Extract the [X, Y] coordinate from the center of the cell holding the provided text.  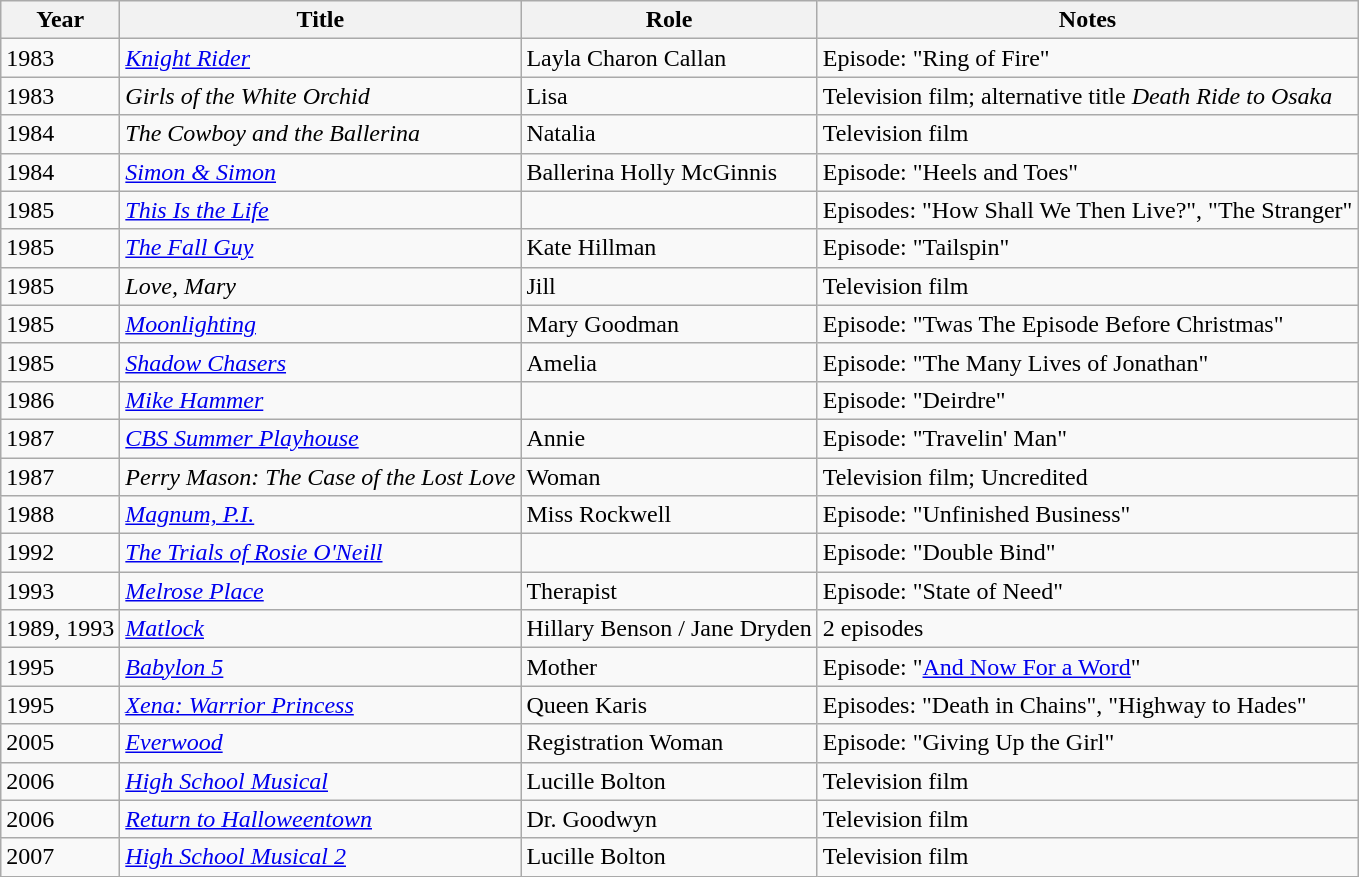
2005 [60, 743]
Episode: "Unfinished Business" [1088, 515]
Shadow Chasers [320, 362]
2 episodes [1088, 629]
Episodes: "How Shall We Then Live?", "The Stranger" [1088, 210]
1989, 1993 [60, 629]
Knight Rider [320, 58]
Episode: "And Now For a Word" [1088, 667]
Xena: Warrior Princess [320, 705]
High School Musical [320, 781]
Natalia [669, 134]
Girls of the White Orchid [320, 96]
Title [320, 20]
Layla Charon Callan [669, 58]
Everwood [320, 743]
Annie [669, 438]
Television film; alternative title Death Ride to Osaka [1088, 96]
1988 [60, 515]
Amelia [669, 362]
Mike Hammer [320, 400]
The Cowboy and the Ballerina [320, 134]
The Fall Guy [320, 248]
Simon & Simon [320, 172]
Episode: "Travelin' Man" [1088, 438]
Episode: "Giving Up the Girl" [1088, 743]
Notes [1088, 20]
Episode: "Tailspin" [1088, 248]
1993 [60, 591]
High School Musical 2 [320, 857]
Registration Woman [669, 743]
Episode: "Deirdre" [1088, 400]
Moonlighting [320, 324]
Role [669, 20]
Episode: "Heels and Toes" [1088, 172]
Matlock [320, 629]
Babylon 5 [320, 667]
Ballerina Holly McGinnis [669, 172]
Queen Karis [669, 705]
Episode: "The Many Lives of Jonathan" [1088, 362]
Therapist [669, 591]
2007 [60, 857]
This Is the Life [320, 210]
Hillary Benson / Jane Dryden [669, 629]
Jill [669, 286]
The Trials of Rosie O'Neill [320, 553]
Mary Goodman [669, 324]
Return to Halloweentown [320, 819]
Television film; Uncredited [1088, 477]
1992 [60, 553]
Kate Hillman [669, 248]
Year [60, 20]
Perry Mason: The Case of the Lost Love [320, 477]
Miss Rockwell [669, 515]
CBS Summer Playhouse [320, 438]
Woman [669, 477]
1986 [60, 400]
Melrose Place [320, 591]
Love, Mary [320, 286]
Episode: "Double Bind" [1088, 553]
Episode: "Ring of Fire" [1088, 58]
Magnum, P.I. [320, 515]
Episode: "Twas The Episode Before Christmas" [1088, 324]
Episode: "State of Need" [1088, 591]
Lisa [669, 96]
Dr. Goodwyn [669, 819]
Mother [669, 667]
Episodes: "Death in Chains", "Highway to Hades" [1088, 705]
